From the cell containing the given text, extract its center point as [X, Y] coordinate. 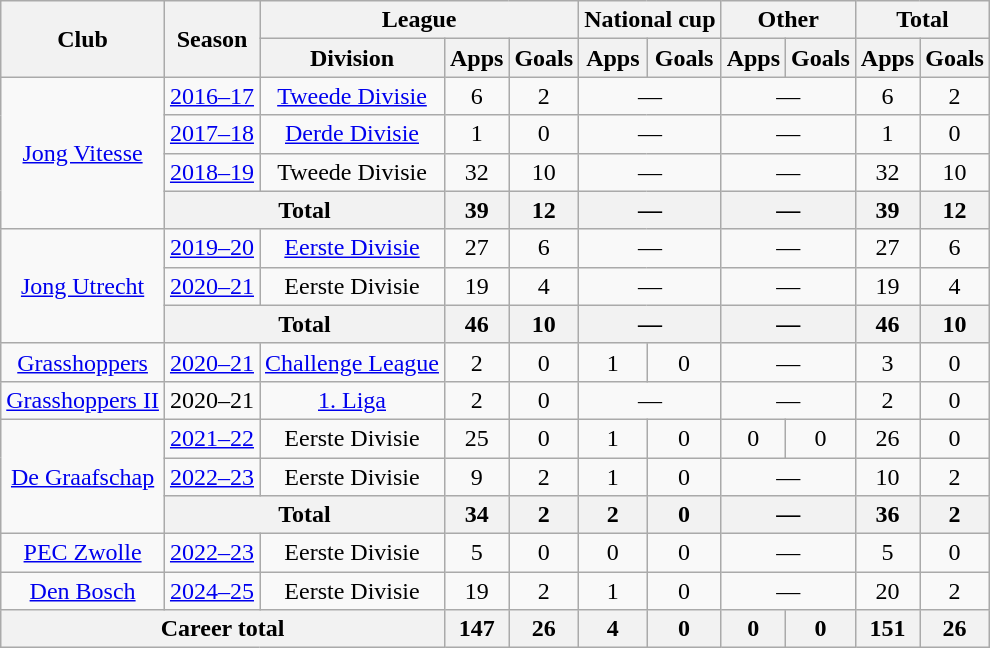
Grasshoppers [83, 362]
1. Liga [352, 400]
36 [887, 515]
Club [83, 39]
Division [352, 58]
2018–19 [212, 172]
Derde Divisie [352, 134]
PEC Zwolle [83, 553]
20 [887, 591]
2024–25 [212, 591]
Jong Utrecht [83, 286]
9 [476, 477]
2017–18 [212, 134]
34 [476, 515]
151 [887, 629]
Season [212, 39]
Grasshoppers II [83, 400]
Other [788, 20]
Den Bosch [83, 591]
3 [887, 362]
De Graafschap [83, 476]
Challenge League [352, 362]
2016–17 [212, 96]
National cup [650, 20]
147 [476, 629]
Jong Vitesse [83, 153]
2019–20 [212, 248]
League [420, 20]
2021–22 [212, 438]
Career total [223, 629]
25 [476, 438]
